Find where the given text appears and provide that cell's center as [x, y] coordinate. 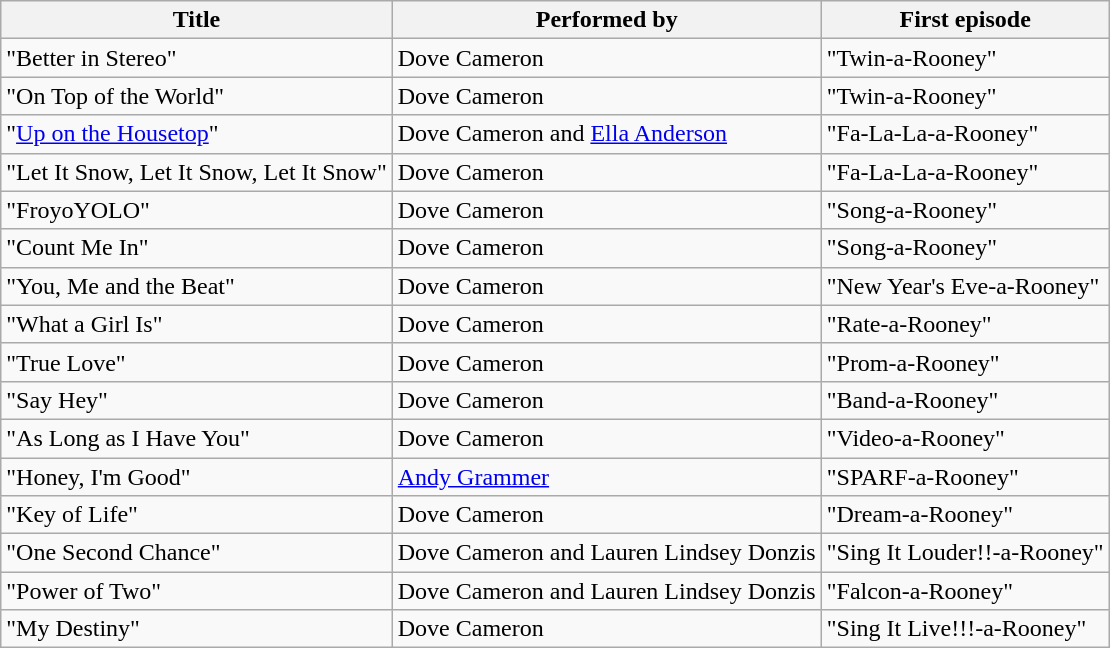
"Say Hey" [197, 400]
"Sing It Live!!!-a-Rooney" [965, 629]
First episode [965, 20]
"What a Girl Is" [197, 324]
"Falcon-a-Rooney" [965, 591]
"Up on the Housetop" [197, 134]
"Better in Stereo" [197, 58]
"FroyoYOLO" [197, 210]
"Dream-a-Rooney" [965, 515]
"Rate-a-Rooney" [965, 324]
Title [197, 20]
"You, Me and the Beat" [197, 286]
"Key of Life" [197, 515]
Performed by [606, 20]
"Video-a-Rooney" [965, 438]
"As Long as I Have You" [197, 438]
"Power of Two" [197, 591]
"True Love" [197, 362]
"My Destiny" [197, 629]
"Let It Snow, Let It Snow, Let It Snow" [197, 172]
"Band-a-Rooney" [965, 400]
"SPARF-a-Rooney" [965, 477]
"New Year's Eve-a-Rooney" [965, 286]
"Count Me In" [197, 248]
Andy Grammer [606, 477]
"Prom-a-Rooney" [965, 362]
"One Second Chance" [197, 553]
"On Top of the World" [197, 96]
"Sing It Louder!!-a-Rooney" [965, 553]
Dove Cameron and Ella Anderson [606, 134]
"Honey, I'm Good" [197, 477]
